Determine the (X, Y) coordinate at the center of the cell enclosing the given text.  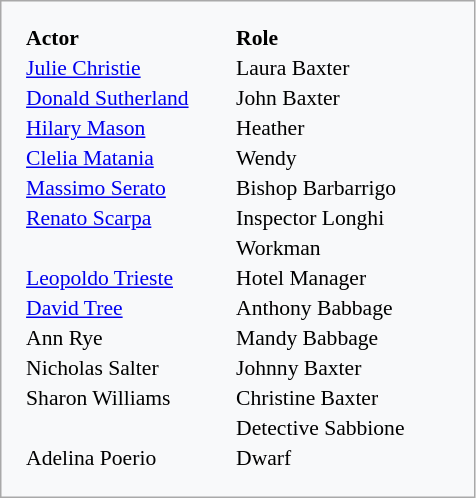
Clelia Matania (129, 159)
Heather (343, 129)
Renato Scarpa (129, 219)
David Tree (129, 309)
Role (343, 39)
Actor (129, 39)
Wendy (343, 159)
Sharon Williams (129, 399)
Donald Sutherland (129, 99)
Ann Rye (129, 339)
Nicholas Salter (129, 369)
Hotel Manager (343, 279)
Inspector Longhi (343, 219)
Adelina Poerio (129, 459)
Anthony Babbage (343, 309)
Julie Christie (129, 69)
Detective Sabbione (343, 429)
John Baxter (343, 99)
Christine Baxter (343, 399)
Massimo Serato (129, 189)
Johnny Baxter (343, 369)
Leopoldo Trieste (129, 279)
Hilary Mason (129, 129)
Workman (343, 249)
Laura Baxter (343, 69)
Dwarf (343, 459)
Mandy Babbage (343, 339)
Bishop Barbarrigo (343, 189)
